Search for the cell housing the specified text and yield its [x, y] center coordinate. 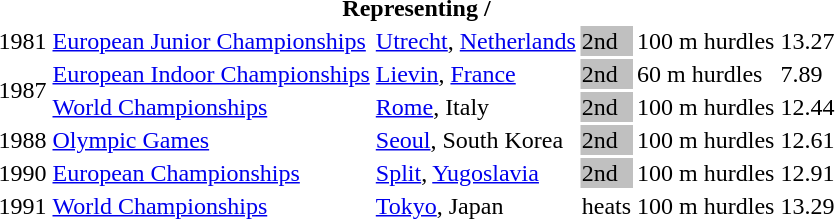
Rome, Italy [476, 107]
European Junior Championships [211, 41]
Olympic Games [211, 140]
Utrecht, Netherlands [476, 41]
European Championships [211, 173]
Split, Yugoslavia [476, 173]
60 m hurdles [706, 74]
World Championships [211, 107]
European Indoor Championships [211, 74]
Seoul, South Korea [476, 140]
Lievin, France [476, 74]
